Return [x, y] of the center of cell containing provided text 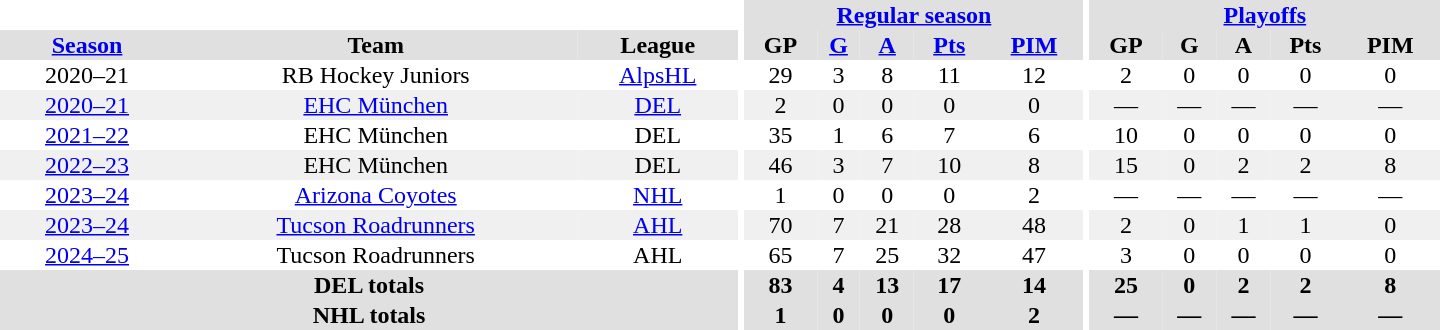
Season [87, 45]
2021–22 [87, 135]
2024–25 [87, 255]
28 [949, 225]
12 [1034, 75]
14 [1034, 285]
2022–23 [87, 165]
Team [376, 45]
21 [887, 225]
Arizona Coyotes [376, 195]
46 [780, 165]
11 [949, 75]
NHL totals [369, 315]
35 [780, 135]
AlpsHL [658, 75]
RB Hockey Juniors [376, 75]
48 [1034, 225]
Playoffs [1265, 15]
29 [780, 75]
15 [1126, 165]
70 [780, 225]
13 [887, 285]
17 [949, 285]
83 [780, 285]
NHL [658, 195]
47 [1034, 255]
4 [838, 285]
Regular season [914, 15]
DEL totals [369, 285]
32 [949, 255]
65 [780, 255]
League [658, 45]
